Find where the given text appears and provide that cell's center as (x, y) coordinate. 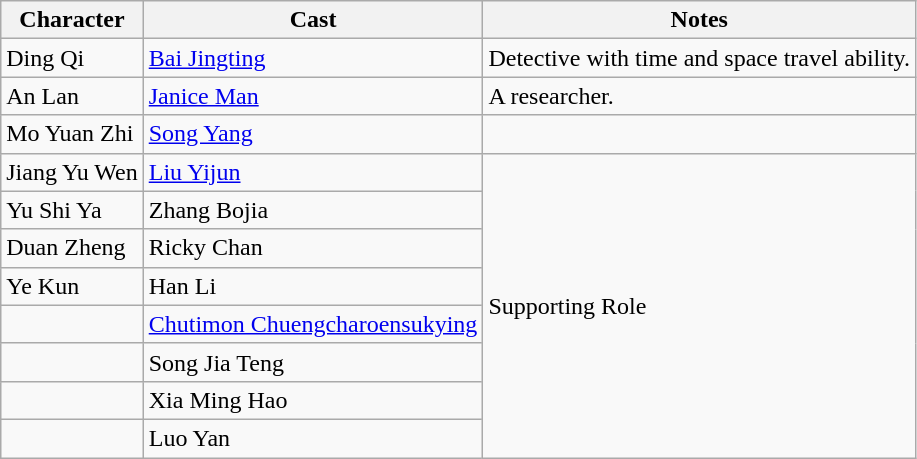
Notes (700, 20)
Detective with time and space travel ability. (700, 58)
Han Li (313, 286)
A researcher. (700, 96)
Song Yang (313, 134)
Liu Yijun (313, 172)
An Lan (72, 96)
Chutimon Chuengcharoensukying (313, 324)
Supporting Role (700, 305)
Cast (313, 20)
Luo Yan (313, 438)
Zhang Bojia (313, 210)
Jiang Yu Wen (72, 172)
Ricky Chan (313, 248)
Yu Shi Ya (72, 210)
Song Jia Teng (313, 362)
Character (72, 20)
Ding Qi (72, 58)
Ye Kun (72, 286)
Bai Jingting (313, 58)
Xia Ming Hao (313, 400)
Mo Yuan Zhi (72, 134)
Janice Man (313, 96)
Duan Zheng (72, 248)
